For the text-containing cell, return its midpoint in (X, Y) coordinate format. 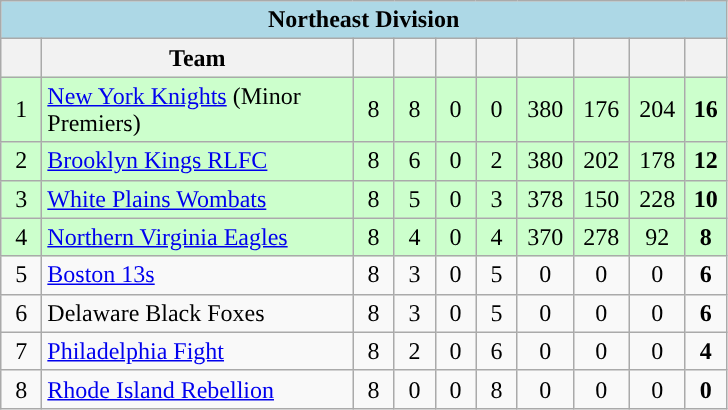
Philadelphia Fight (198, 351)
12 (706, 161)
176 (601, 110)
Boston 13s (198, 275)
Delaware Black Foxes (198, 313)
378 (545, 199)
150 (601, 199)
Brooklyn Kings RLFC (198, 161)
202 (601, 161)
Rhode Island Rebellion (198, 389)
Northern Virginia Eagles (198, 237)
178 (657, 161)
1 (22, 110)
White Plains Wombats (198, 199)
204 (657, 110)
92 (657, 237)
278 (601, 237)
7 (22, 351)
Northeast Division (364, 20)
10 (706, 199)
16 (706, 110)
New York Knights (Minor Premiers) (198, 110)
228 (657, 199)
370 (545, 237)
Team (198, 58)
